Search for the cell housing the specified text and yield its (x, y) center coordinate. 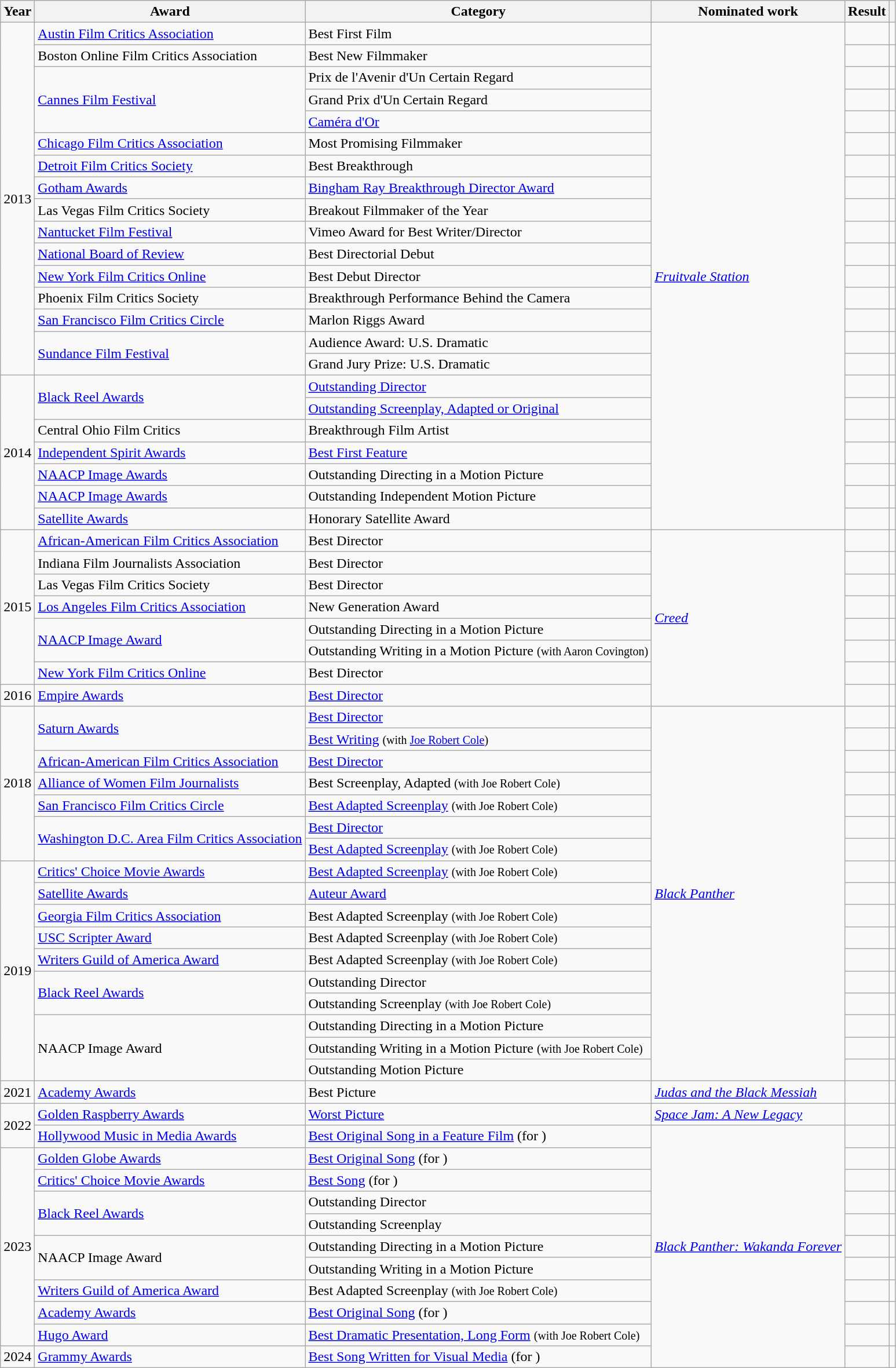
Indiana Film Journalists Association (170, 563)
Best First Feature (478, 453)
Washington D.C. Area Film Critics Association (170, 838)
Best Screenplay, Adapted (with Joe Robert Cole) (478, 783)
Cannes Film Festival (170, 100)
Outstanding Independent Motion Picture (478, 497)
Georgia Film Critics Association (170, 915)
Vimeo Award for Best Writer/Director (478, 232)
Phoenix Film Critics Society (170, 298)
Outstanding Screenplay (with Joe Robert Cole) (478, 1004)
Honorary Satellite Award (478, 519)
Austin Film Critics Association (170, 34)
Outstanding Writing in a Motion Picture (with Joe Robert Cole) (478, 1048)
2013 (17, 199)
Year (17, 12)
Worst Picture (478, 1114)
2019 (17, 971)
Nominated work (748, 12)
Best Song (for ) (478, 1180)
2016 (17, 695)
Hugo Award (170, 1334)
Gotham Awards (170, 188)
Outstanding Screenplay (478, 1224)
2015 (17, 607)
Auteur Award (478, 893)
Empire Awards (170, 695)
2021 (17, 1092)
Best Directorial Debut (478, 254)
Black Panther: Wakanda Forever (748, 1247)
Outstanding Writing in a Motion Picture (with Aaron Covington) (478, 651)
Bingham Ray Breakthrough Director Award (478, 188)
Best Picture (478, 1092)
Black Panther (748, 893)
2024 (17, 1357)
Caméra d'Or (478, 122)
Grand Jury Prize: U.S. Dramatic (478, 364)
Breakout Filmmaker of the Year (478, 210)
Best Breakthrough (478, 166)
Golden Raspberry Awards (170, 1114)
Golden Globe Awards (170, 1158)
Best Original Song in a Feature Film (for ) (478, 1136)
Best First Film (478, 34)
Prix de l'Avenir d'Un Certain Regard (478, 78)
Sundance Film Festival (170, 353)
Best Dramatic Presentation, Long Form (with Joe Robert Cole) (478, 1334)
Best New Filmmaker (478, 56)
New Generation Award (478, 607)
Hollywood Music in Media Awards (170, 1136)
Best Debut Director (478, 276)
Creed (748, 618)
Best Song Written for Visual Media (for ) (478, 1357)
2014 (17, 453)
Los Angeles Film Critics Association (170, 607)
Award (170, 12)
Nantucket Film Festival (170, 232)
National Board of Review (170, 254)
Detroit Film Critics Society (170, 166)
Breakthrough Performance Behind the Camera (478, 298)
USC Scripter Award (170, 937)
Chicago Film Critics Association (170, 144)
Grammy Awards (170, 1357)
2023 (17, 1247)
Boston Online Film Critics Association (170, 56)
Judas and the Black Messiah (748, 1092)
Result (867, 12)
Outstanding Motion Picture (478, 1070)
Audience Award: U.S. Dramatic (478, 342)
2018 (17, 783)
Marlon Riggs Award (478, 320)
Space Jam: A New Legacy (748, 1114)
Most Promising Filmmaker (478, 144)
Category (478, 12)
Outstanding Writing in a Motion Picture (478, 1268)
Independent Spirit Awards (170, 453)
Central Ohio Film Critics (170, 431)
Grand Prix d'Un Certain Regard (478, 100)
Best Writing (with Joe Robert Cole) (478, 739)
2022 (17, 1125)
Outstanding Screenplay, Adapted or Original (478, 408)
Fruitvale Station (748, 276)
Alliance of Women Film Journalists (170, 783)
Saturn Awards (170, 728)
Breakthrough Film Artist (478, 431)
